Output the [X, Y] coordinate of the center of the cell containing the given text.  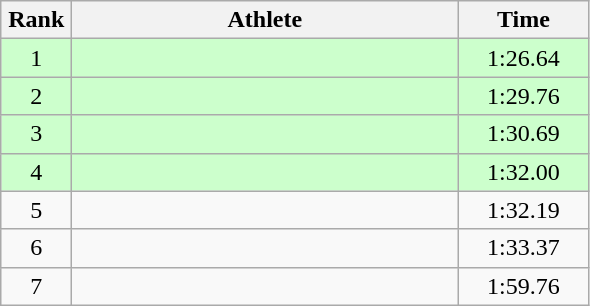
7 [36, 286]
1:32.00 [524, 172]
1:33.37 [524, 248]
1:29.76 [524, 96]
Time [524, 20]
Athlete [265, 20]
6 [36, 248]
4 [36, 172]
Rank [36, 20]
1:30.69 [524, 134]
5 [36, 210]
1:26.64 [524, 58]
1:59.76 [524, 286]
3 [36, 134]
2 [36, 96]
1 [36, 58]
1:32.19 [524, 210]
